Detect which cell encompasses the target text, then output its [X, Y] center coordinate. 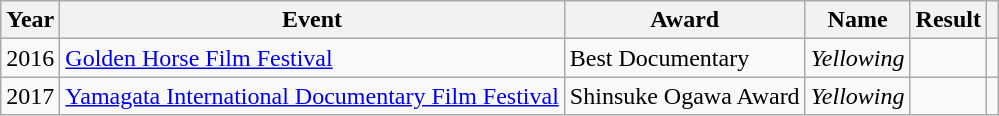
2017 [30, 96]
Yamagata International Documentary Film Festival [312, 96]
Shinsuke Ogawa Award [684, 96]
Best Documentary [684, 58]
Award [684, 20]
2016 [30, 58]
Event [312, 20]
Name [858, 20]
Result [948, 20]
Golden Horse Film Festival [312, 58]
Year [30, 20]
